Extract the (x, y) coordinate from the center of the cell holding the provided text.  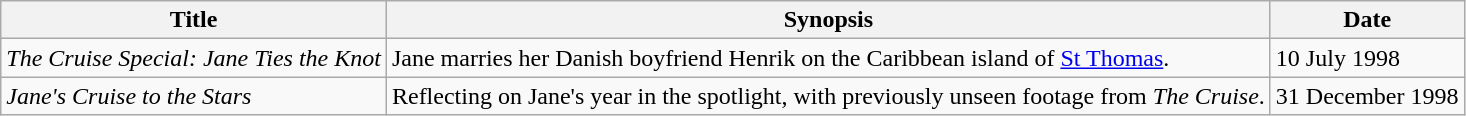
Reflecting on Jane's year in the spotlight, with previously unseen footage from The Cruise. (828, 96)
Synopsis (828, 20)
The Cruise Special: Jane Ties the Knot (194, 58)
Date (1367, 20)
31 December 1998 (1367, 96)
Jane's Cruise to the Stars (194, 96)
Title (194, 20)
Jane marries her Danish boyfriend Henrik on the Caribbean island of St Thomas. (828, 58)
10 July 1998 (1367, 58)
